Detect which cell encompasses the target text, then output its [x, y] center coordinate. 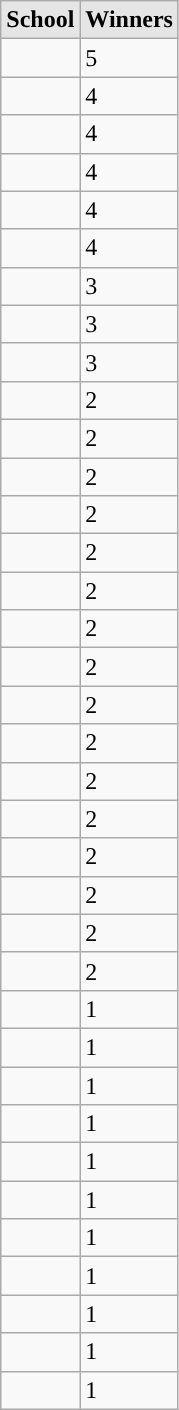
School [40, 20]
Winners [130, 20]
5 [130, 58]
